Find where the given text appears and provide that cell's center as (X, Y) coordinate. 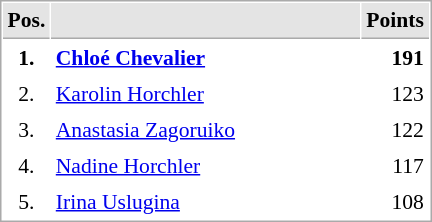
Chloé Chevalier (206, 57)
2. (26, 93)
Karolin Horchler (206, 93)
Irina Uslugina (206, 201)
5. (26, 201)
4. (26, 165)
Points (396, 21)
Pos. (26, 21)
108 (396, 201)
Anastasia Zagoruiko (206, 129)
123 (396, 93)
122 (396, 129)
Nadine Horchler (206, 165)
3. (26, 129)
1. (26, 57)
191 (396, 57)
117 (396, 165)
